Output the [X, Y] coordinate of the center of the cell containing the given text.  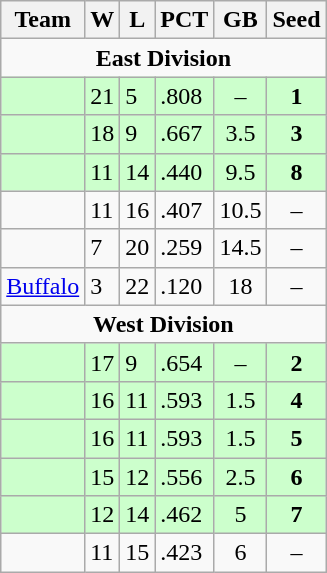
.556 [184, 477]
.808 [184, 96]
4 [296, 400]
.667 [184, 134]
22 [138, 286]
East Division [164, 58]
1 [296, 96]
.407 [184, 210]
Seed [296, 20]
GB [240, 20]
.259 [184, 248]
14.5 [240, 248]
17 [102, 362]
PCT [184, 20]
2.5 [240, 477]
Buffalo [43, 286]
.120 [184, 286]
9.5 [240, 172]
L [138, 20]
2 [296, 362]
.423 [184, 553]
8 [296, 172]
3.5 [240, 134]
W [102, 20]
10.5 [240, 210]
20 [138, 248]
21 [102, 96]
Team [43, 20]
West Division [164, 324]
.440 [184, 172]
.462 [184, 515]
.654 [184, 362]
